Return (X, Y) of the center of cell containing provided text 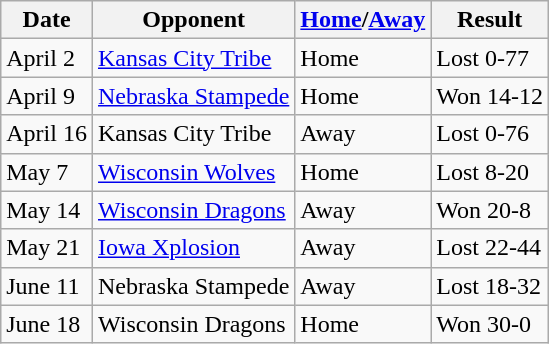
Won 30-0 (490, 324)
Opponent (193, 20)
May 21 (47, 248)
Home/Away (363, 20)
Lost 8-20 (490, 172)
Lost 0-77 (490, 58)
Wisconsin Wolves (193, 172)
Iowa Xplosion (193, 248)
Lost 18-32 (490, 286)
Won 20-8 (490, 210)
Lost 22-44 (490, 248)
May 14 (47, 210)
April 2 (47, 58)
Result (490, 20)
June 18 (47, 324)
Won 14-12 (490, 96)
Date (47, 20)
Lost 0-76 (490, 134)
June 11 (47, 286)
April 16 (47, 134)
April 9 (47, 96)
May 7 (47, 172)
